Scan for the cell matching the given text and deliver its (x, y) coordinate at center. 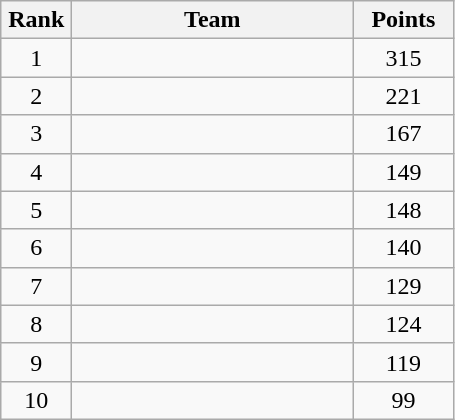
3 (36, 134)
124 (404, 324)
7 (36, 286)
2 (36, 96)
1 (36, 58)
Team (212, 20)
99 (404, 400)
4 (36, 172)
149 (404, 172)
129 (404, 286)
Points (404, 20)
167 (404, 134)
8 (36, 324)
140 (404, 248)
315 (404, 58)
6 (36, 248)
221 (404, 96)
148 (404, 210)
9 (36, 362)
Rank (36, 20)
5 (36, 210)
119 (404, 362)
10 (36, 400)
